Extract the (X, Y) coordinate from the center of the cell holding the provided text.  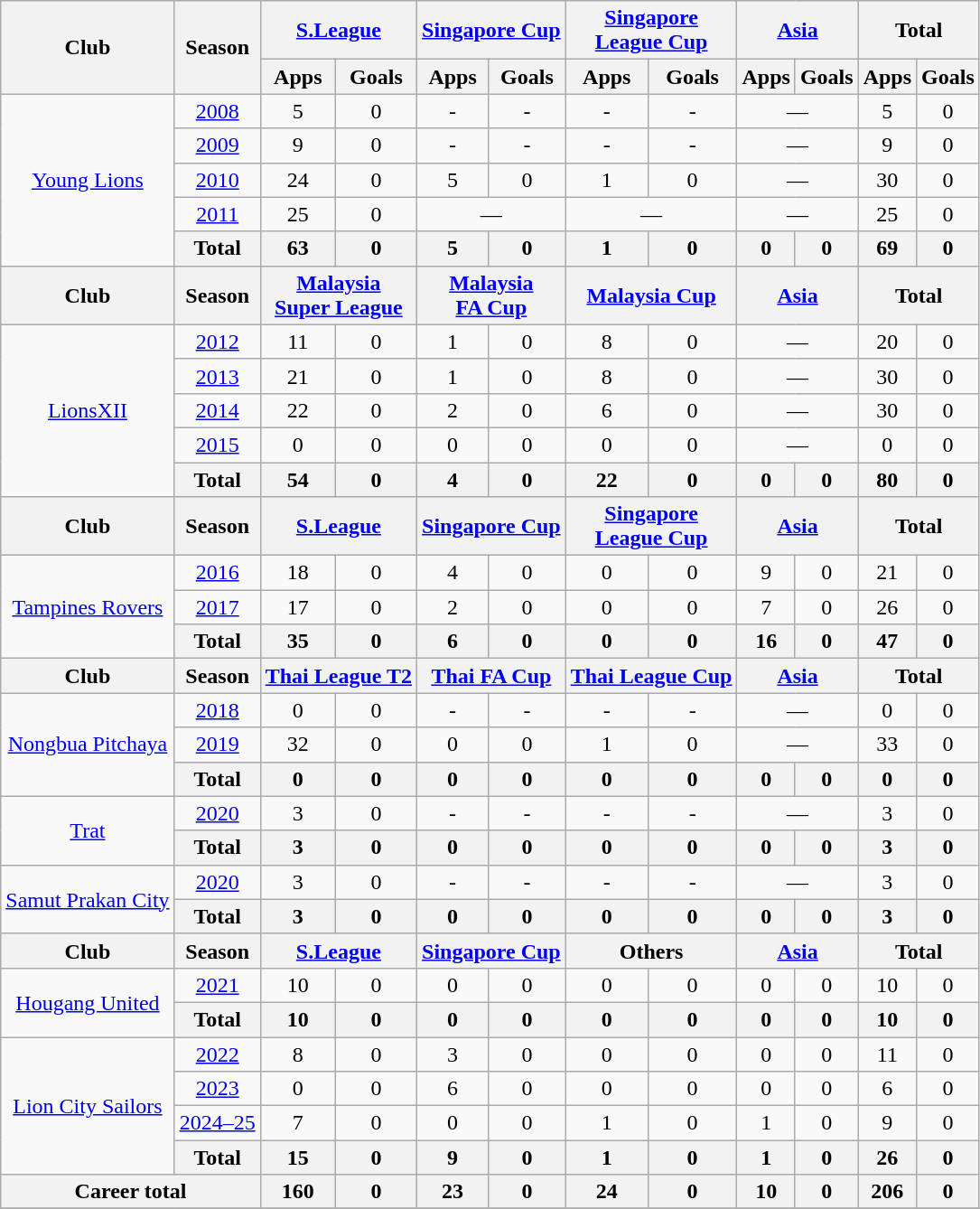
Thai FA Cup (491, 676)
Lion City Sailors (88, 1106)
2019 (217, 745)
2012 (217, 342)
33 (887, 745)
80 (887, 480)
Thai League T2 (338, 676)
2008 (217, 111)
2022 (217, 1054)
LionsXII (88, 410)
2009 (217, 145)
2011 (217, 214)
2014 (217, 410)
2018 (217, 710)
23 (453, 1192)
47 (887, 642)
Malaysia Cup (651, 295)
Samut Prakan City (88, 899)
Trat (88, 830)
Others (651, 951)
2024–25 (217, 1123)
Nongbua Pitchaya (88, 745)
35 (298, 642)
Career total (130, 1192)
Thai League Cup (651, 676)
2023 (217, 1089)
Young Lions (88, 180)
206 (887, 1192)
MalaysiaFA Cup (491, 295)
2015 (217, 445)
69 (887, 248)
2017 (217, 607)
20 (887, 342)
160 (298, 1192)
17 (298, 607)
18 (298, 573)
MalaysiaSuper League (338, 295)
15 (298, 1157)
Tampines Rovers (88, 607)
2010 (217, 180)
54 (298, 480)
32 (298, 745)
16 (766, 642)
2016 (217, 573)
Hougang United (88, 1002)
63 (298, 248)
2021 (217, 985)
2013 (217, 376)
